Output the (x, y) coordinate of the center of the cell containing the given text.  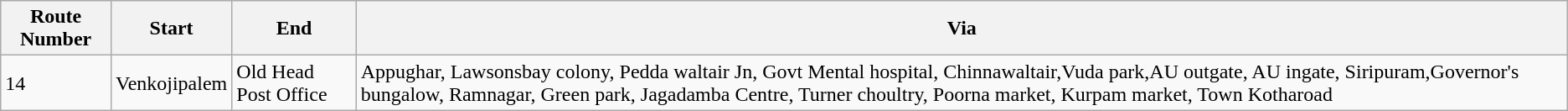
Route Number (56, 29)
Start (171, 29)
Venkojipalem (171, 82)
14 (56, 82)
End (294, 29)
Via (962, 29)
Old Head Post Office (294, 82)
